Find where the given text appears and provide that cell's center as (X, Y) coordinate. 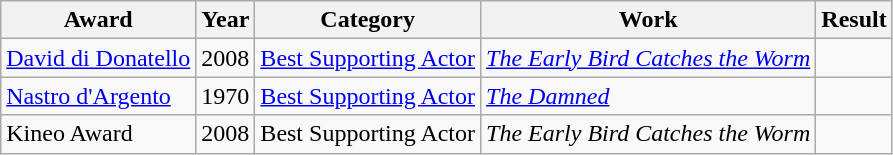
Work (648, 20)
Category (368, 20)
David di Donatello (98, 58)
The Damned (648, 96)
Result (854, 20)
Year (226, 20)
Kineo Award (98, 134)
1970 (226, 96)
Nastro d'Argento (98, 96)
Award (98, 20)
